Return the (X, Y) coordinate for the center point of the cell that contains the specified text.  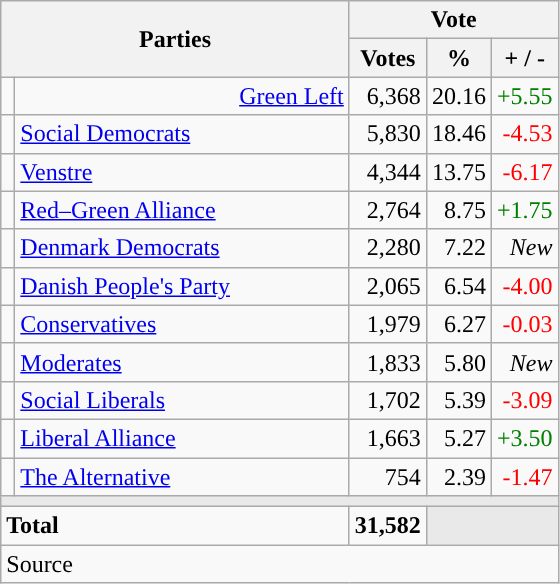
-4.00 (524, 286)
Social Liberals (182, 400)
Red–Green Alliance (182, 210)
Total (176, 526)
Source (280, 564)
1,702 (388, 400)
20.16 (458, 96)
-3.09 (524, 400)
-1.47 (524, 477)
Denmark Democrats (182, 248)
6.54 (458, 286)
Liberal Alliance (182, 438)
754 (388, 477)
The Alternative (182, 477)
-4.53 (524, 134)
13.75 (458, 172)
18.46 (458, 134)
8.75 (458, 210)
2.39 (458, 477)
Danish People's Party (182, 286)
+1.75 (524, 210)
1,663 (388, 438)
+5.55 (524, 96)
Green Left (182, 96)
Moderates (182, 362)
5.27 (458, 438)
31,582 (388, 526)
2,280 (388, 248)
6,368 (388, 96)
Venstre (182, 172)
+3.50 (524, 438)
2,065 (388, 286)
% (458, 58)
5.80 (458, 362)
+ / - (524, 58)
6.27 (458, 324)
Vote (454, 20)
-6.17 (524, 172)
Conservatives (182, 324)
5.39 (458, 400)
Social Democrats (182, 134)
2,764 (388, 210)
Votes (388, 58)
1,979 (388, 324)
Parties (176, 39)
7.22 (458, 248)
5,830 (388, 134)
1,833 (388, 362)
-0.03 (524, 324)
4,344 (388, 172)
